Capture the cell that displays the provided text and extract its (X, Y) central coordinate. 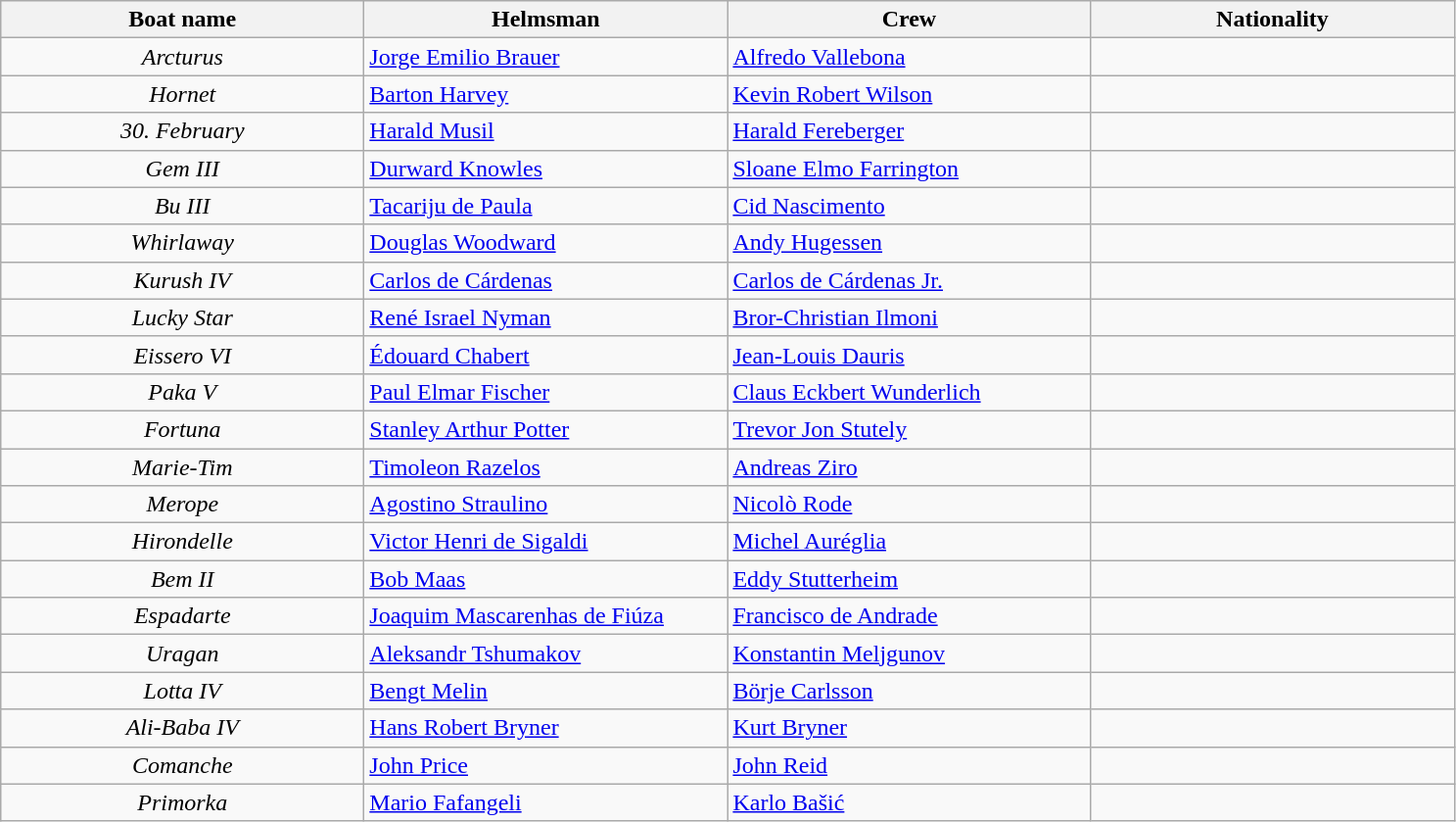
Cid Nascimento (909, 206)
Ali-Baba IV (182, 728)
Nationality (1273, 20)
René Israel Nyman (546, 317)
Édouard Chabert (546, 355)
Sloane Elmo Farrington (909, 169)
Konstantin Meljgunov (909, 653)
Kurush IV (182, 280)
Harald Fereberger (909, 131)
Boat name (182, 20)
Crew (909, 20)
Carlos de Cárdenas (546, 280)
Helmsman (546, 20)
Joaquim Mascarenhas de Fiúza (546, 616)
Primorka (182, 802)
Lucky Star (182, 317)
Comanche (182, 765)
Eddy Stutterheim (909, 579)
Tacariju de Paula (546, 206)
Espadarte (182, 616)
30. February (182, 131)
Bem II (182, 579)
John Reid (909, 765)
Stanley Arthur Potter (546, 429)
Gem III (182, 169)
Uragan (182, 653)
Agostino Straulino (546, 505)
Hornet (182, 94)
Lotta IV (182, 691)
Hirondelle (182, 542)
Kevin Robert Wilson (909, 94)
Michel Auréglia (909, 542)
Bu III (182, 206)
Jean-Louis Dauris (909, 355)
Eissero VI (182, 355)
Durward Knowles (546, 169)
Börje Carlsson (909, 691)
Marie-Tim (182, 467)
Karlo Bašić (909, 802)
Bob Maas (546, 579)
Francisco de Andrade (909, 616)
Barton Harvey (546, 94)
Mario Fafangeli (546, 802)
Arcturus (182, 57)
Andy Hugessen (909, 243)
John Price (546, 765)
Harald Musil (546, 131)
Douglas Woodward (546, 243)
Merope (182, 505)
Trevor Jon Stutely (909, 429)
Kurt Bryner (909, 728)
Aleksandr Tshumakov (546, 653)
Hans Robert Bryner (546, 728)
Whirlaway (182, 243)
Bror-Christian Ilmoni (909, 317)
Nicolò Rode (909, 505)
Carlos de Cárdenas Jr. (909, 280)
Victor Henri de Sigaldi (546, 542)
Alfredo Vallebona (909, 57)
Paul Elmar Fischer (546, 392)
Timoleon Razelos (546, 467)
Bengt Melin (546, 691)
Fortuna (182, 429)
Jorge Emilio Brauer (546, 57)
Andreas Ziro (909, 467)
Claus Eckbert Wunderlich (909, 392)
Paka V (182, 392)
